Capture the cell that displays the provided text and extract its (x, y) central coordinate. 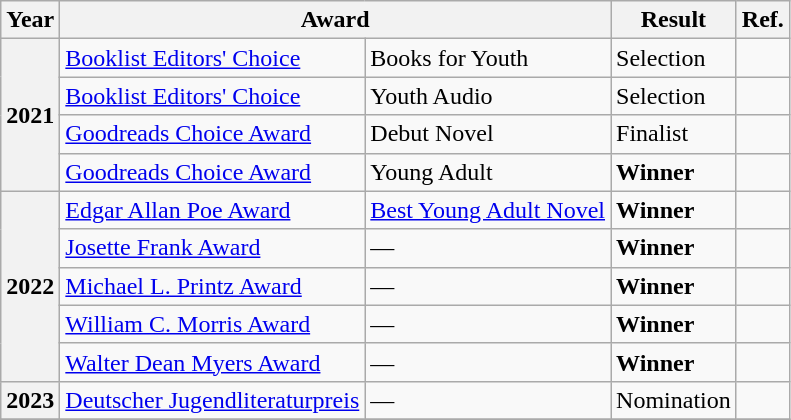
Books for Youth (488, 58)
Result (674, 20)
2021 (30, 115)
William C. Morris Award (212, 324)
Ref. (762, 20)
Nomination (674, 400)
Young Adult (488, 172)
Deutscher Jugendliteraturpreis (212, 400)
Debut Novel (488, 134)
Michael L. Printz Award (212, 286)
Best Young Adult Novel (488, 210)
Finalist (674, 134)
Youth Audio (488, 96)
Edgar Allan Poe Award (212, 210)
2022 (30, 286)
Josette Frank Award (212, 248)
2023 (30, 400)
Year (30, 20)
Walter Dean Myers Award (212, 362)
Award (336, 20)
